Output the (x, y) coordinate of the center of the cell containing the given text.  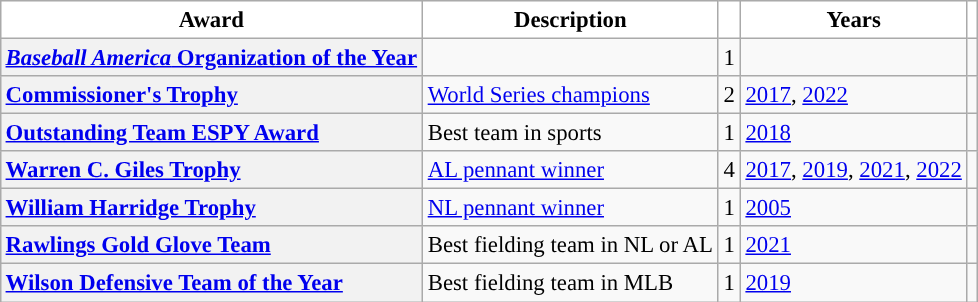
William Harridge Trophy (211, 208)
World Series champions (570, 95)
AL pennant winner (570, 170)
4 (729, 170)
Award (211, 20)
Commissioner's Trophy (211, 95)
Best fielding team in MLB (570, 283)
Best fielding team in NL or AL (570, 245)
2021 (854, 245)
2 (729, 95)
Years (854, 20)
NL pennant winner (570, 208)
Best team in sports (570, 133)
Wilson Defensive Team of the Year (211, 283)
2017, 2019, 2021, 2022 (854, 170)
Outstanding Team ESPY Award (211, 133)
2018 (854, 133)
2005 (854, 208)
2017, 2022 (854, 95)
Baseball America Organization of the Year (211, 58)
Rawlings Gold Glove Team (211, 245)
2019 (854, 283)
Description (570, 20)
Warren C. Giles Trophy (211, 170)
